From the cell containing the given text, extract its center point as (x, y) coordinate. 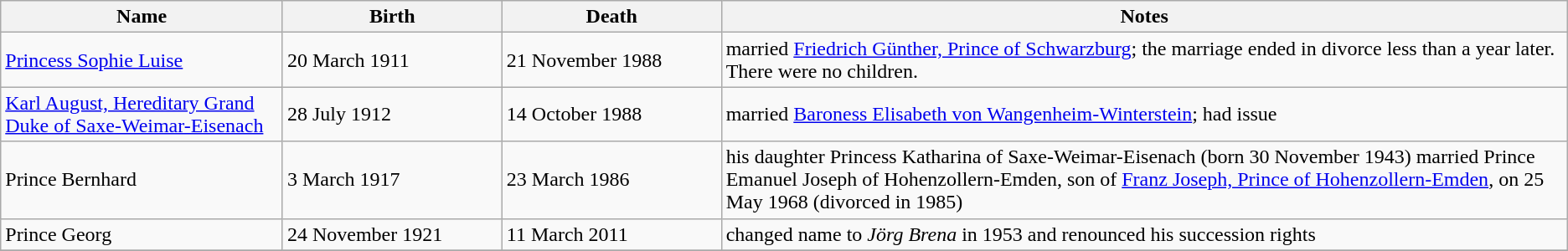
23 March 1986 (611, 180)
21 November 1988 (611, 60)
Name (142, 17)
Karl August, Hereditary Grand Duke of Saxe-Weimar-Eisenach (142, 114)
28 July 1912 (392, 114)
3 March 1917 (392, 180)
married Baroness Elisabeth von Wangenheim-Winterstein; had issue (1144, 114)
Prince Bernhard (142, 180)
married Friedrich Günther, Prince of Schwarzburg; the marriage ended in divorce less than a year later. There were no children. (1144, 60)
Birth (392, 17)
11 March 2011 (611, 234)
changed name to Jörg Brena in 1953 and renounced his succession rights (1144, 234)
Prince Georg (142, 234)
20 March 1911 (392, 60)
Death (611, 17)
24 November 1921 (392, 234)
14 October 1988 (611, 114)
Princess Sophie Luise (142, 60)
Notes (1144, 17)
